Return the [X, Y] coordinate for the center point of the cell that contains the specified text.  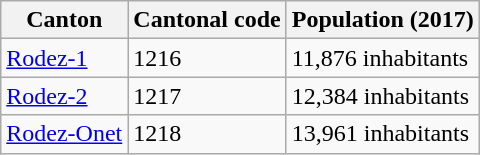
Canton [64, 20]
Rodez-2 [64, 96]
1218 [207, 134]
Rodez-1 [64, 58]
Rodez-Onet [64, 134]
1216 [207, 58]
13,961 inhabitants [382, 134]
11,876 inhabitants [382, 58]
1217 [207, 96]
12,384 inhabitants [382, 96]
Cantonal code [207, 20]
Population (2017) [382, 20]
